For the text-containing cell, return its midpoint in (x, y) coordinate format. 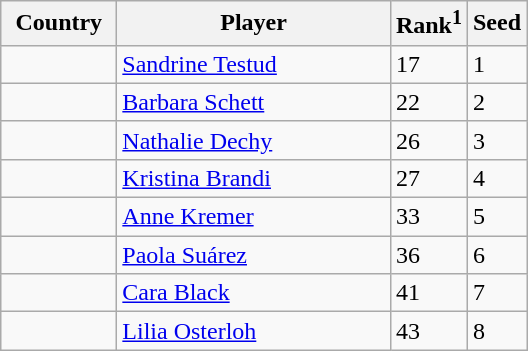
26 (428, 140)
Anne Kremer (254, 217)
33 (428, 217)
36 (428, 255)
1 (496, 64)
3 (496, 140)
5 (496, 217)
2 (496, 102)
Seed (496, 24)
Country (59, 24)
41 (428, 293)
8 (496, 331)
Cara Black (254, 293)
Sandrine Testud (254, 64)
Barbara Schett (254, 102)
Rank1 (428, 24)
4 (496, 178)
Kristina Brandi (254, 178)
43 (428, 331)
27 (428, 178)
17 (428, 64)
Nathalie Dechy (254, 140)
7 (496, 293)
Player (254, 24)
Lilia Osterloh (254, 331)
6 (496, 255)
22 (428, 102)
Paola Suárez (254, 255)
